For the text-containing cell, return its midpoint in (X, Y) coordinate format. 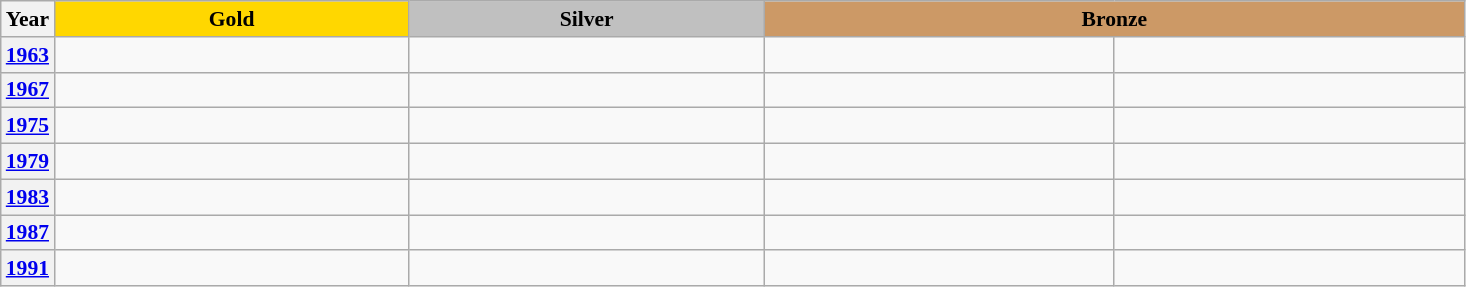
1963 (28, 55)
Gold (232, 19)
1975 (28, 126)
1983 (28, 197)
Year (28, 19)
Silver (586, 19)
1967 (28, 90)
1987 (28, 233)
Bronze (1114, 19)
1979 (28, 162)
1991 (28, 269)
